Find where the given text appears and provide that cell's center as (x, y) coordinate. 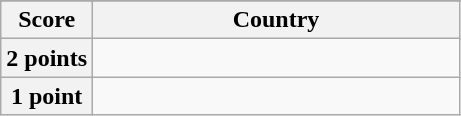
1 point (47, 96)
Score (47, 20)
2 points (47, 58)
Country (276, 20)
